For the text-containing cell, return its midpoint in [x, y] coordinate format. 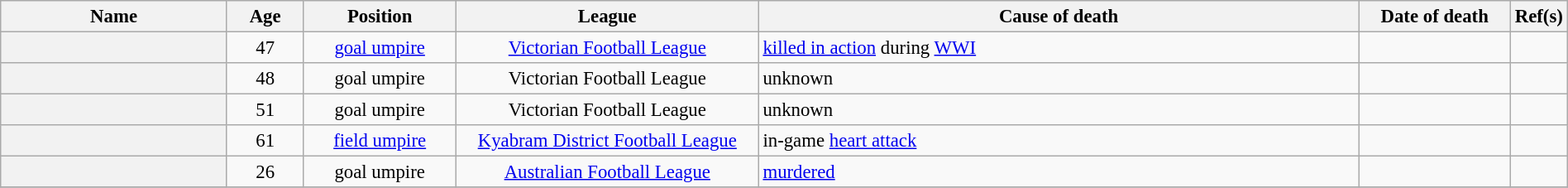
in-game heart attack [1059, 141]
Ref(s) [1538, 17]
Cause of death [1059, 17]
field umpire [380, 141]
Kyabram District Football League [607, 141]
47 [265, 48]
26 [265, 172]
51 [265, 110]
Age [265, 17]
48 [265, 79]
Position [380, 17]
Name [114, 17]
killed in action during WWI [1059, 48]
Australian Football League [607, 172]
Date of death [1434, 17]
61 [265, 141]
murdered [1059, 172]
League [607, 17]
